Output the (X, Y) coordinate of the center of the cell containing the given text.  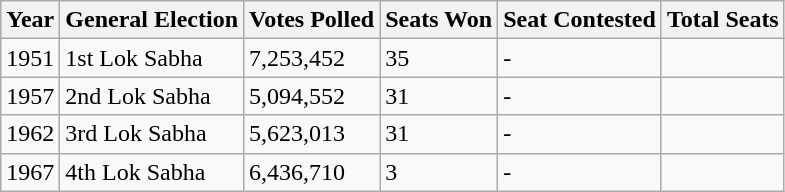
2nd Lok Sabha (152, 96)
5,623,013 (312, 134)
5,094,552 (312, 96)
3rd Lok Sabha (152, 134)
Votes Polled (312, 20)
General Election (152, 20)
Total Seats (722, 20)
1967 (30, 172)
4th Lok Sabha (152, 172)
Seats Won (439, 20)
1962 (30, 134)
1st Lok Sabha (152, 58)
1951 (30, 58)
Seat Contested (580, 20)
35 (439, 58)
7,253,452 (312, 58)
6,436,710 (312, 172)
3 (439, 172)
Year (30, 20)
1957 (30, 96)
